Scan for the cell matching the given text and deliver its (X, Y) coordinate at center. 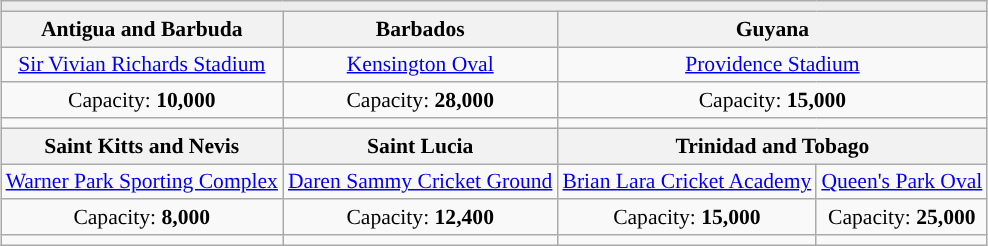
Guyana (772, 29)
Capacity: 12,400 (420, 217)
Sir Vivian Richards Stadium (142, 64)
Barbados (420, 29)
Warner Park Sporting Complex (142, 182)
Trinidad and Tobago (772, 146)
Queen's Park Oval (902, 182)
Antigua and Barbuda (142, 29)
Saint Lucia (420, 146)
Capacity: 10,000 (142, 100)
Capacity: 25,000 (902, 217)
Kensington Oval (420, 64)
Providence Stadium (772, 64)
Capacity: 8,000 (142, 217)
Capacity: 28,000 (420, 100)
Daren Sammy Cricket Ground (420, 182)
Saint Kitts and Nevis (142, 146)
Brian Lara Cricket Academy (686, 182)
